Return [x, y] of the center of cell containing provided text 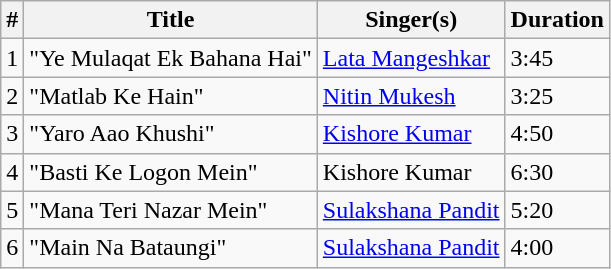
6 [12, 248]
6:30 [557, 172]
2 [12, 96]
Singer(s) [411, 20]
1 [12, 58]
5 [12, 210]
4 [12, 172]
3 [12, 134]
4:00 [557, 248]
"Mana Teri Nazar Mein" [171, 210]
"Main Na Bataungi" [171, 248]
"Yaro Aao Khushi" [171, 134]
Nitin Mukesh [411, 96]
# [12, 20]
"Matlab Ke Hain" [171, 96]
Duration [557, 20]
3:45 [557, 58]
Lata Mangeshkar [411, 58]
"Ye Mulaqat Ek Bahana Hai" [171, 58]
3:25 [557, 96]
Title [171, 20]
4:50 [557, 134]
"Basti Ke Logon Mein" [171, 172]
5:20 [557, 210]
